Extract the (x, y) coordinate from the center of the cell holding the provided text.  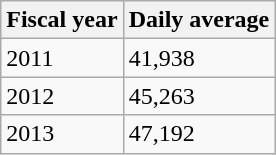
2011 (62, 58)
Daily average (199, 20)
2013 (62, 134)
Fiscal year (62, 20)
45,263 (199, 96)
41,938 (199, 58)
47,192 (199, 134)
2012 (62, 96)
